Search for the cell housing the specified text and yield its [x, y] center coordinate. 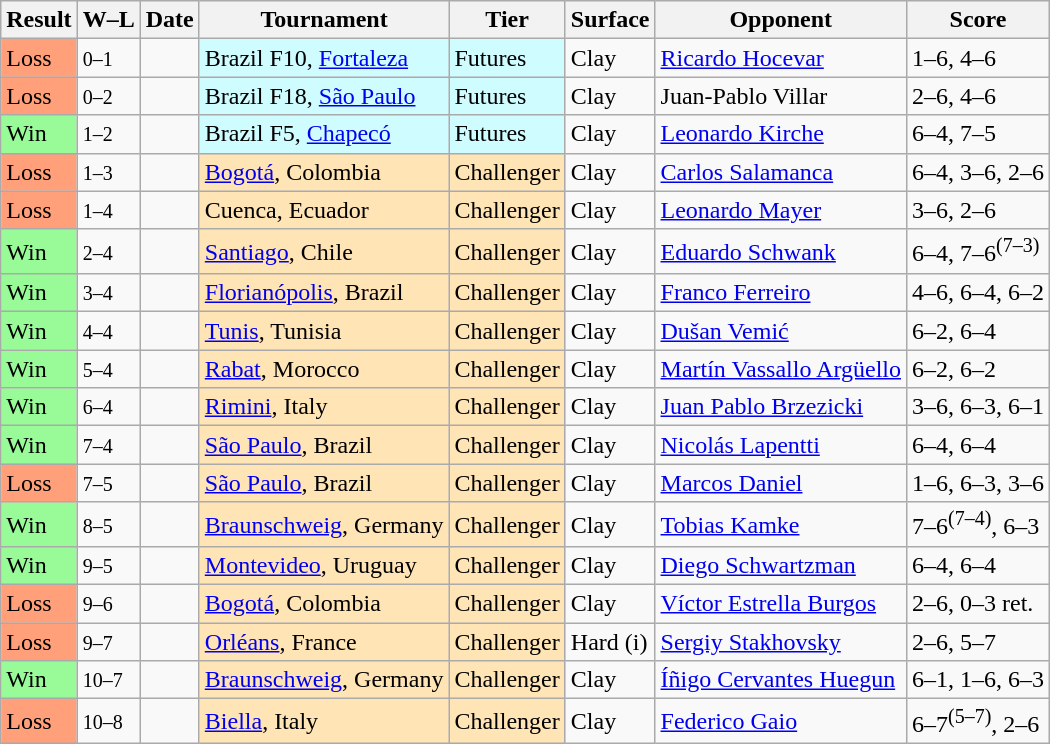
2–4 [108, 252]
7–6(7–4), 6–3 [978, 524]
W–L [108, 20]
1–3 [108, 172]
Brazil F5, Chapecó [324, 134]
2–6, 5–7 [978, 642]
6–4, 7–6(7–3) [978, 252]
Tunis, Tunisia [324, 331]
Result [39, 20]
6–7(5–7), 2–6 [978, 722]
Ricardo Hocevar [781, 58]
1–6, 4–6 [978, 58]
Hard (i) [610, 642]
Sergiy Stakhovsky [781, 642]
6–4, 7–5 [978, 134]
Rimini, Italy [324, 407]
10–7 [108, 680]
6–1, 1–6, 6–3 [978, 680]
Íñigo Cervantes Huegun [781, 680]
Surface [610, 20]
Brazil F18, São Paulo [324, 96]
3–4 [108, 293]
1–6, 6–3, 3–6 [978, 483]
Date [170, 20]
Leonardo Kirche [781, 134]
Federico Gaio [781, 722]
6–4 [108, 407]
5–4 [108, 369]
9–5 [108, 566]
Dušan Vemić [781, 331]
Florianópolis, Brazil [324, 293]
Víctor Estrella Burgos [781, 604]
9–7 [108, 642]
3–6, 2–6 [978, 210]
1–2 [108, 134]
Santiago, Chile [324, 252]
Juan-Pablo Villar [781, 96]
Martín Vassallo Argüello [781, 369]
1–4 [108, 210]
Brazil F10, Fortaleza [324, 58]
Diego Schwartzman [781, 566]
10–8 [108, 722]
Tobias Kamke [781, 524]
0–2 [108, 96]
8–5 [108, 524]
2–6, 0–3 ret. [978, 604]
Tournament [324, 20]
Orléans, France [324, 642]
Eduardo Schwank [781, 252]
Montevideo, Uruguay [324, 566]
Biella, Italy [324, 722]
Franco Ferreiro [781, 293]
Nicolás Lapentti [781, 445]
9–6 [108, 604]
0–1 [108, 58]
2–6, 4–6 [978, 96]
6–4, 3–6, 2–6 [978, 172]
4–6, 6–4, 6–2 [978, 293]
6–2, 6–4 [978, 331]
Tier [507, 20]
Cuenca, Ecuador [324, 210]
4–4 [108, 331]
3–6, 6–3, 6–1 [978, 407]
Marcos Daniel [781, 483]
7–5 [108, 483]
Score [978, 20]
Opponent [781, 20]
6–2, 6–2 [978, 369]
Leonardo Mayer [781, 210]
7–4 [108, 445]
Carlos Salamanca [781, 172]
Rabat, Morocco [324, 369]
Juan Pablo Brzezicki [781, 407]
